From the cell containing the given text, extract its center point as [x, y] coordinate. 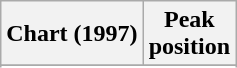
Peakposition [189, 34]
Chart (1997) [72, 34]
